Find where the given text appears and provide that cell's center as [X, Y] coordinate. 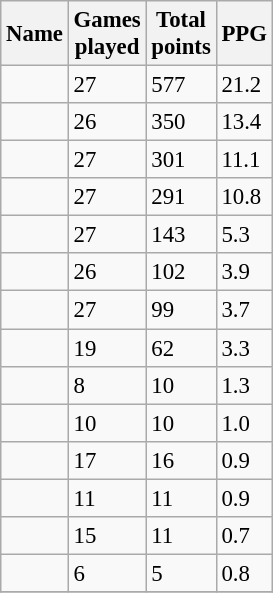
16 [181, 460]
143 [181, 235]
62 [181, 348]
19 [107, 348]
1.0 [244, 423]
3.9 [244, 273]
13.4 [244, 122]
301 [181, 160]
5 [181, 573]
8 [107, 385]
11.1 [244, 160]
350 [181, 122]
Totalpoints [181, 34]
10.8 [244, 197]
0.8 [244, 573]
102 [181, 273]
1.3 [244, 385]
0.7 [244, 536]
6 [107, 573]
3.3 [244, 348]
21.2 [244, 85]
99 [181, 310]
Gamesplayed [107, 34]
3.7 [244, 310]
17 [107, 460]
5.3 [244, 235]
Name [35, 34]
PPG [244, 34]
15 [107, 536]
291 [181, 197]
577 [181, 85]
